Capture the cell that displays the provided text and extract its (x, y) central coordinate. 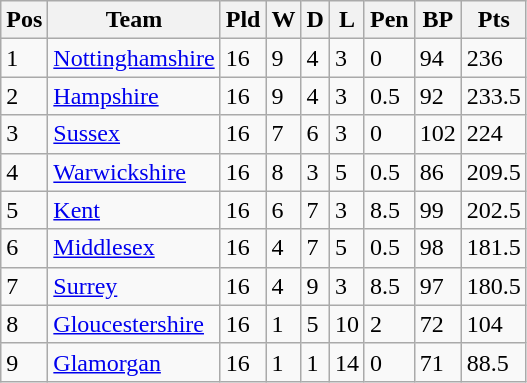
92 (438, 96)
71 (438, 362)
99 (438, 210)
181.5 (494, 248)
Kent (134, 210)
L (346, 20)
Pld (243, 20)
Team (134, 20)
Pen (389, 20)
94 (438, 58)
Gloucestershire (134, 324)
10 (346, 324)
Sussex (134, 134)
Surrey (134, 286)
BP (438, 20)
Hampshire (134, 96)
233.5 (494, 96)
Pos (24, 20)
209.5 (494, 172)
72 (438, 324)
104 (494, 324)
202.5 (494, 210)
97 (438, 286)
D (315, 20)
Glamorgan (134, 362)
102 (438, 134)
224 (494, 134)
180.5 (494, 286)
236 (494, 58)
Middlesex (134, 248)
Pts (494, 20)
98 (438, 248)
14 (346, 362)
Warwickshire (134, 172)
88.5 (494, 362)
Nottinghamshire (134, 58)
86 (438, 172)
W (284, 20)
